Pinpoint the cell where the given text exists, returning its [x, y] midpoint coordinate. 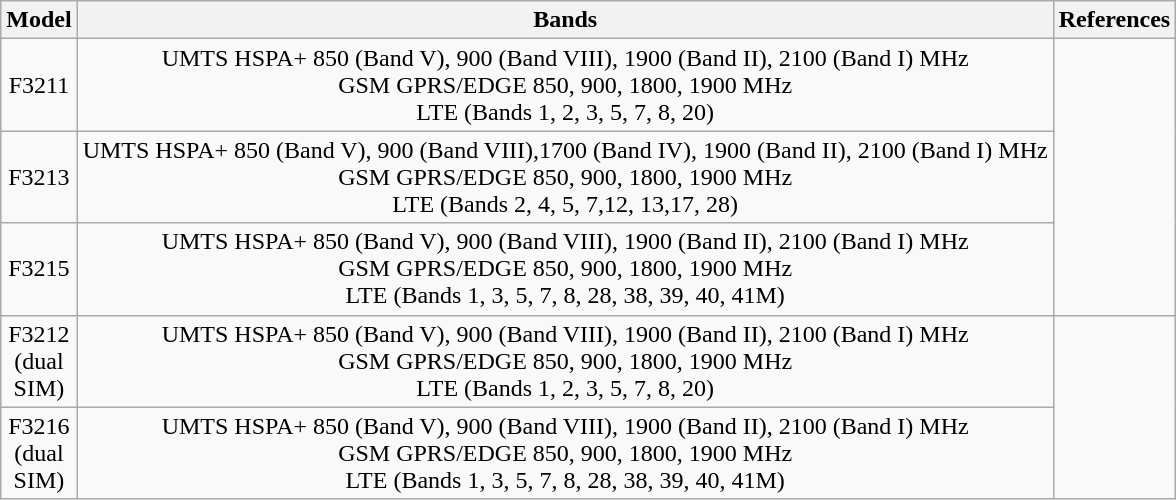
F3212 (dual SIM) [39, 361]
F3211 [39, 85]
F3213 [39, 177]
Model [39, 20]
Bands [565, 20]
F3215 [39, 269]
F3216 (dual SIM) [39, 453]
References [1114, 20]
